Pinpoint the cell where the given text exists, returning its (X, Y) midpoint coordinate. 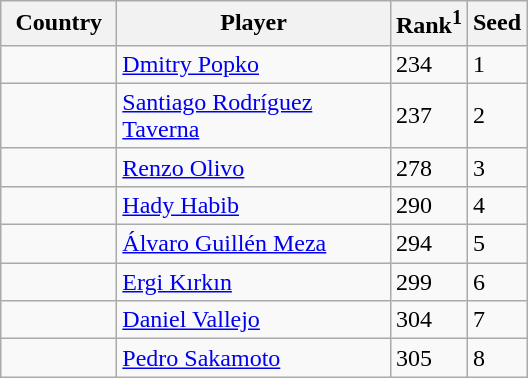
Player (254, 24)
Daniel Vallejo (254, 320)
Hady Habib (254, 205)
3 (496, 167)
237 (428, 116)
234 (428, 64)
294 (428, 244)
Country (59, 24)
Rank1 (428, 24)
8 (496, 358)
6 (496, 282)
5 (496, 244)
Dmitry Popko (254, 64)
Santiago Rodríguez Taverna (254, 116)
290 (428, 205)
305 (428, 358)
1 (496, 64)
7 (496, 320)
Renzo Olivo (254, 167)
Seed (496, 24)
278 (428, 167)
299 (428, 282)
Ergi Kırkın (254, 282)
4 (496, 205)
2 (496, 116)
304 (428, 320)
Pedro Sakamoto (254, 358)
Álvaro Guillén Meza (254, 244)
